Return (X, Y) of the center of cell containing provided text 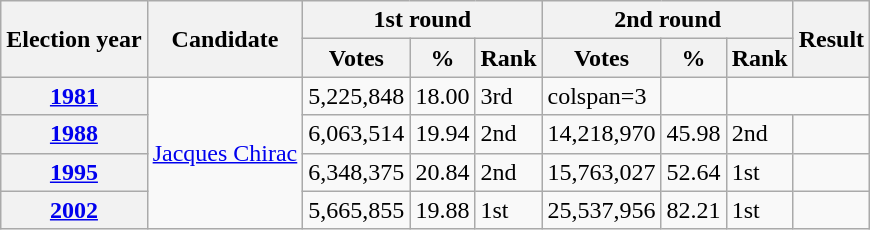
20.84 (442, 172)
19.94 (442, 134)
15,763,027 (602, 172)
2002 (74, 210)
14,218,970 (602, 134)
Candidate (225, 39)
1995 (74, 172)
82.21 (694, 210)
3rd (508, 96)
Jacques Chirac (225, 153)
5,225,848 (356, 96)
19.88 (442, 210)
25,537,956 (602, 210)
52.64 (694, 172)
6,063,514 (356, 134)
18.00 (442, 96)
5,665,855 (356, 210)
Election year (74, 39)
45.98 (694, 134)
2nd round (668, 20)
1981 (74, 96)
1st round (422, 20)
Result (831, 39)
6,348,375 (356, 172)
1988 (74, 134)
colspan=3 (602, 96)
